Search for the cell housing the specified text and yield its [X, Y] center coordinate. 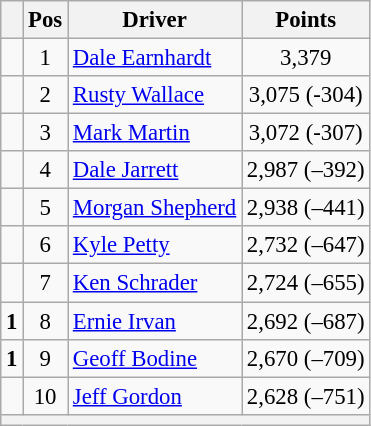
Jeff Gordon [155, 396]
2,670 (–709) [306, 358]
8 [46, 321]
Geoff Bodine [155, 358]
7 [46, 283]
Ernie Irvan [155, 321]
Dale Earnhardt [155, 58]
2,692 (–687) [306, 321]
4 [46, 170]
3,072 (-307) [306, 133]
10 [46, 396]
2,724 (–655) [306, 283]
Points [306, 20]
3,075 (-304) [306, 95]
5 [46, 208]
2,732 (–647) [306, 245]
9 [46, 358]
Ken Schrader [155, 283]
3 [46, 133]
2,938 (–441) [306, 208]
6 [46, 245]
Mark Martin [155, 133]
Pos [46, 20]
2,628 (–751) [306, 396]
Dale Jarrett [155, 170]
Kyle Petty [155, 245]
3,379 [306, 58]
Morgan Shepherd [155, 208]
Rusty Wallace [155, 95]
2 [46, 95]
2,987 (–392) [306, 170]
Driver [155, 20]
